From the cell containing the given text, extract its center point as (x, y) coordinate. 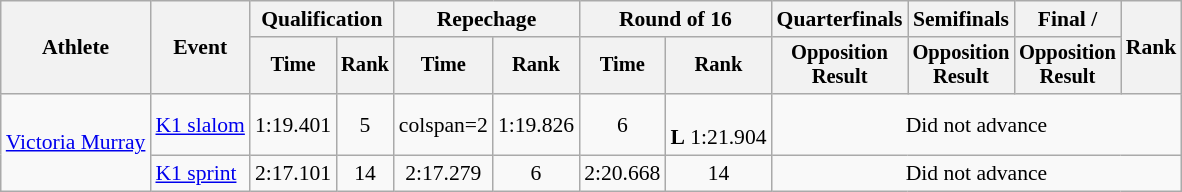
Final / (1068, 19)
Repechage (486, 19)
Event (200, 48)
Victoria Murray (76, 142)
Quarterfinals (840, 19)
Qualification (322, 19)
K1 sprint (200, 174)
2:17.279 (444, 174)
Round of 16 (675, 19)
K1 slalom (200, 124)
1:19.826 (536, 124)
Athlete (76, 48)
Semifinals (962, 19)
1:19.401 (293, 124)
2:17.101 (293, 174)
L 1:21.904 (718, 124)
colspan=2 (444, 124)
2:20.668 (622, 174)
5 (365, 124)
